Provide the (X, Y) coordinate of the cell's center where the given text is located.  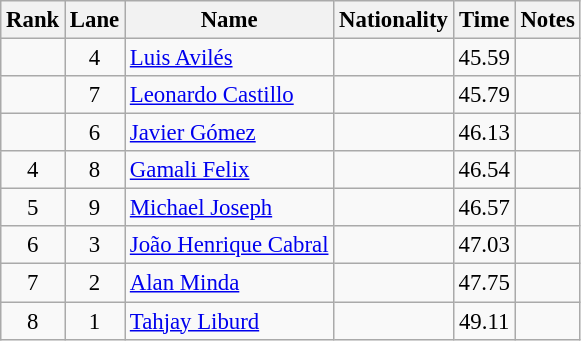
Alan Minda (230, 283)
1 (95, 321)
3 (95, 245)
49.11 (484, 321)
Javier Gómez (230, 133)
Leonardo Castillo (230, 95)
9 (95, 208)
Time (484, 20)
Luis Avilés (230, 58)
46.13 (484, 133)
2 (95, 283)
Name (230, 20)
46.54 (484, 170)
Michael Joseph (230, 208)
47.03 (484, 245)
Notes (548, 20)
Gamali Felix (230, 170)
45.79 (484, 95)
47.75 (484, 283)
João Henrique Cabral (230, 245)
5 (33, 208)
46.57 (484, 208)
Tahjay Liburd (230, 321)
Nationality (394, 20)
Rank (33, 20)
45.59 (484, 58)
Lane (95, 20)
